Determine the (x, y) coordinate at the center of the cell enclosing the given text.  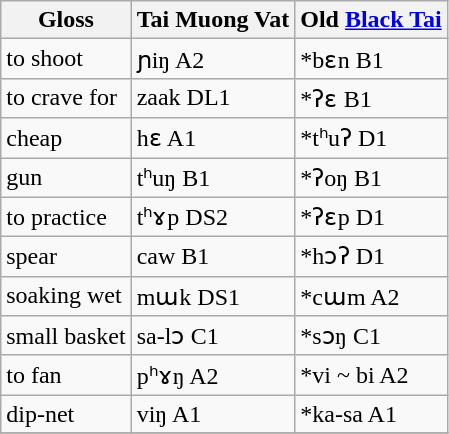
caw B1 (213, 257)
*ʔɛp D1 (371, 217)
zaak DL1 (213, 98)
to shoot (66, 59)
spear (66, 257)
*tʰuʔ D1 (371, 138)
*ka-sa A1 (371, 414)
*vi ~ bi A2 (371, 375)
dip-net (66, 414)
Old Black Tai (371, 20)
tʰuŋ B1 (213, 178)
*ʔoŋ B1 (371, 178)
*cɯm A2 (371, 296)
gun (66, 178)
soaking wet (66, 296)
small basket (66, 336)
mɯk DS1 (213, 296)
Tai Muong Vat (213, 20)
ɲiŋ A2 (213, 59)
tʰɤp DS2 (213, 217)
Gloss (66, 20)
to practice (66, 217)
to fan (66, 375)
to crave for (66, 98)
hɛ A1 (213, 138)
*hɔʔ D1 (371, 257)
*ʔɛ B1 (371, 98)
cheap (66, 138)
*sɔŋ C1 (371, 336)
*bɛn B1 (371, 59)
viŋ A1 (213, 414)
pʰɤŋ A2 (213, 375)
sa-lɔ C1 (213, 336)
